Locate the cell with the specified text and output its (x, y) center coordinate. 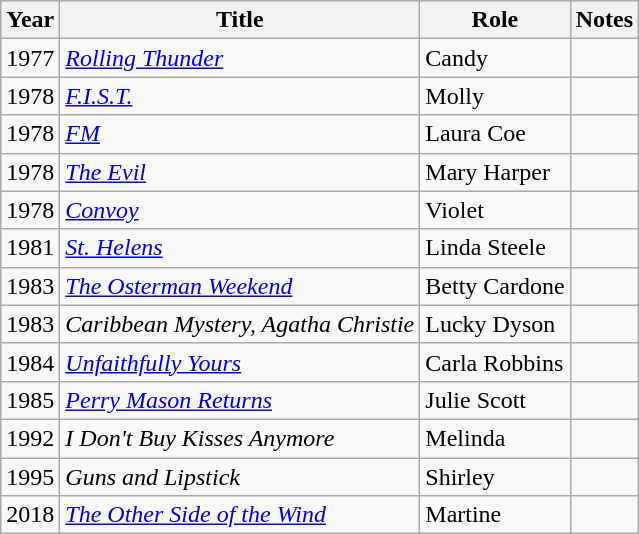
Lucky Dyson (495, 324)
Shirley (495, 477)
Julie Scott (495, 400)
Molly (495, 96)
1992 (30, 438)
1995 (30, 477)
FM (240, 134)
Candy (495, 58)
1985 (30, 400)
Carla Robbins (495, 362)
Convoy (240, 210)
I Don't Buy Kisses Anymore (240, 438)
Unfaithfully Yours (240, 362)
Year (30, 20)
1981 (30, 248)
Guns and Lipstick (240, 477)
1977 (30, 58)
Melinda (495, 438)
The Evil (240, 172)
1984 (30, 362)
The Osterman Weekend (240, 286)
St. Helens (240, 248)
Linda Steele (495, 248)
F.I.S.T. (240, 96)
Violet (495, 210)
Title (240, 20)
Laura Coe (495, 134)
Role (495, 20)
Betty Cardone (495, 286)
The Other Side of the Wind (240, 515)
Martine (495, 515)
2018 (30, 515)
Perry Mason Returns (240, 400)
Mary Harper (495, 172)
Caribbean Mystery, Agatha Christie (240, 324)
Rolling Thunder (240, 58)
Notes (604, 20)
